Pinpoint the cell where the given text exists, returning its (X, Y) midpoint coordinate. 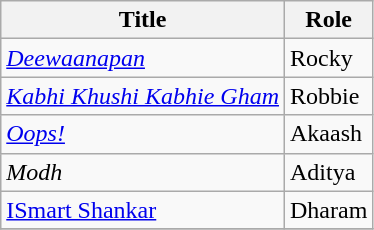
Title (143, 20)
Dharam (329, 210)
ISmart Shankar (143, 210)
Akaash (329, 134)
Rocky (329, 58)
Deewaanapan (143, 58)
Kabhi Khushi Kabhie Gham (143, 96)
Aditya (329, 172)
Robbie (329, 96)
Role (329, 20)
Oops! (143, 134)
Modh (143, 172)
